Determine the (x, y) coordinate at the center of the cell enclosing the given text.  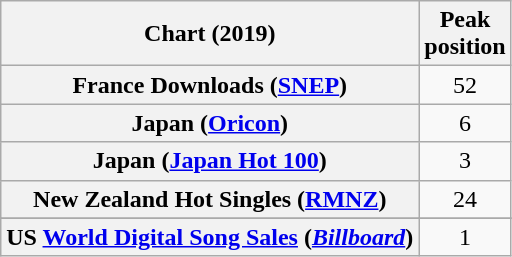
3 (465, 161)
Chart (2019) (210, 34)
New Zealand Hot Singles (RMNZ) (210, 199)
52 (465, 85)
6 (465, 123)
Japan (Japan Hot 100) (210, 161)
France Downloads (SNEP) (210, 85)
24 (465, 199)
Peakposition (465, 34)
US World Digital Song Sales (Billboard) (210, 237)
Japan (Oricon) (210, 123)
1 (465, 237)
